Determine the [x, y] coordinate at the center of the cell enclosing the given text.  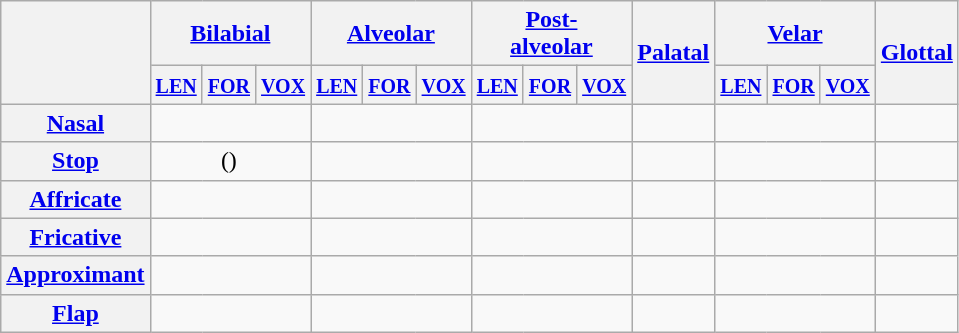
Approximant [76, 275]
() [228, 161]
Bilabial [230, 34]
Palatal [674, 52]
Alveolar [392, 34]
Flap [76, 313]
Nasal [76, 123]
Fricative [76, 237]
Glottal [916, 52]
Velar [796, 34]
Affricate [76, 199]
Post-alveolar [552, 34]
Stop [76, 161]
